From the cell containing the given text, extract its center point as (x, y) coordinate. 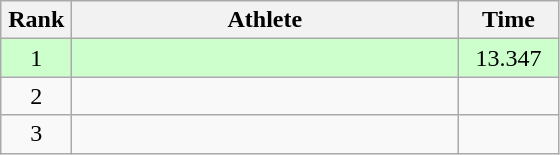
Athlete (265, 20)
13.347 (508, 58)
2 (36, 96)
3 (36, 134)
Rank (36, 20)
1 (36, 58)
Time (508, 20)
